Search for the cell housing the specified text and yield its [X, Y] center coordinate. 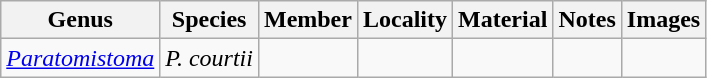
Species [210, 20]
Notes [587, 20]
Genus [80, 20]
Paratomistoma [80, 58]
Member [308, 20]
Images [663, 20]
Locality [404, 20]
P. courtii [210, 58]
Material [503, 20]
